Extract the [x, y] coordinate from the center of the cell holding the provided text.  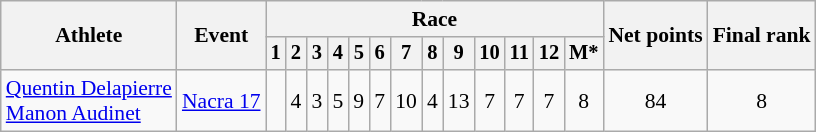
Athlete [89, 36]
12 [549, 54]
Nacra 17 [222, 100]
M* [584, 54]
Quentin DelapierreManon Audinet [89, 100]
Race [435, 19]
Net points [655, 36]
13 [459, 100]
Event [222, 36]
6 [380, 54]
11 [520, 54]
84 [655, 100]
1 [276, 54]
2 [296, 54]
Final rank [762, 36]
